Capture the cell that displays the provided text and extract its [X, Y] central coordinate. 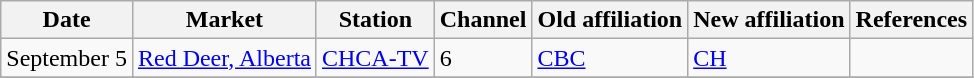
Station [375, 20]
6 [483, 58]
Red Deer, Alberta [224, 58]
September 5 [67, 58]
CBC [610, 58]
Old affiliation [610, 20]
New affiliation [769, 20]
Date [67, 20]
CHCA-TV [375, 58]
Market [224, 20]
CH [769, 58]
Channel [483, 20]
References [912, 20]
